Output the [X, Y] coordinate of the center of the cell containing the given text.  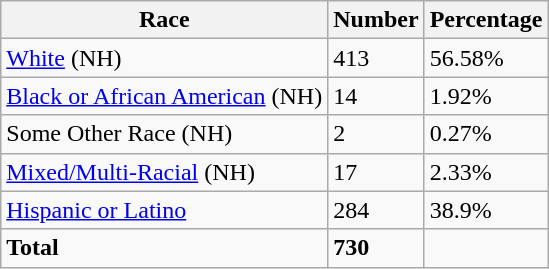
413 [376, 58]
0.27% [486, 134]
Number [376, 20]
White (NH) [164, 58]
2.33% [486, 172]
Race [164, 20]
Total [164, 248]
Hispanic or Latino [164, 210]
17 [376, 172]
2 [376, 134]
Black or African American (NH) [164, 96]
38.9% [486, 210]
730 [376, 248]
Percentage [486, 20]
14 [376, 96]
Some Other Race (NH) [164, 134]
Mixed/Multi-Racial (NH) [164, 172]
284 [376, 210]
1.92% [486, 96]
56.58% [486, 58]
